Return the (x, y) coordinate for the center point of the cell that contains the specified text.  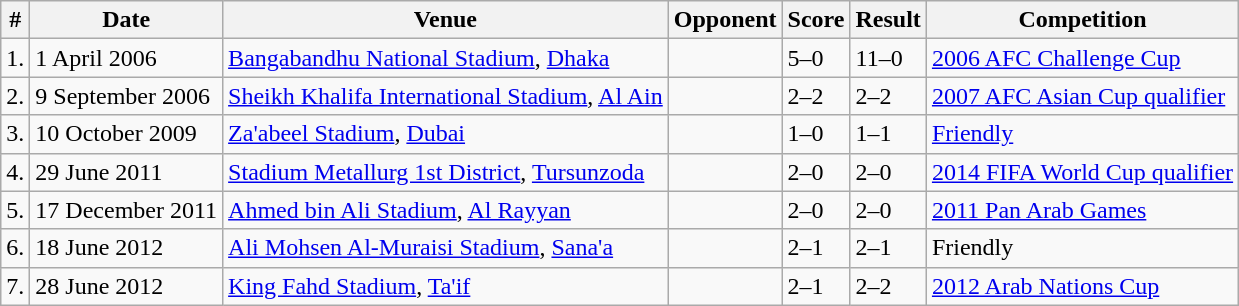
5. (16, 210)
2012 Arab Nations Cup (1082, 286)
28 June 2012 (126, 286)
7. (16, 286)
Sheikh Khalifa International Stadium, Al Ain (446, 96)
17 December 2011 (126, 210)
2. (16, 96)
Ali Mohsen Al-Muraisi Stadium, Sana'a (446, 248)
Za'abeel Stadium, Dubai (446, 134)
5–0 (816, 58)
2011 Pan Arab Games (1082, 210)
Opponent (725, 20)
Date (126, 20)
2014 FIFA World Cup qualifier (1082, 172)
1 April 2006 (126, 58)
Score (816, 20)
Bangabandhu National Stadium, Dhaka (446, 58)
1–1 (888, 134)
18 June 2012 (126, 248)
9 September 2006 (126, 96)
11–0 (888, 58)
1. (16, 58)
29 June 2011 (126, 172)
King Fahd Stadium, Ta'if (446, 286)
Ahmed bin Ali Stadium, Al Rayyan (446, 210)
6. (16, 248)
Competition (1082, 20)
3. (16, 134)
Result (888, 20)
10 October 2009 (126, 134)
Venue (446, 20)
Stadium Metallurg 1st District, Tursunzoda (446, 172)
# (16, 20)
1–0 (816, 134)
4. (16, 172)
2006 AFC Challenge Cup (1082, 58)
2007 AFC Asian Cup qualifier (1082, 96)
